Provide the [X, Y] coordinate of the cell's center where the given text is located.  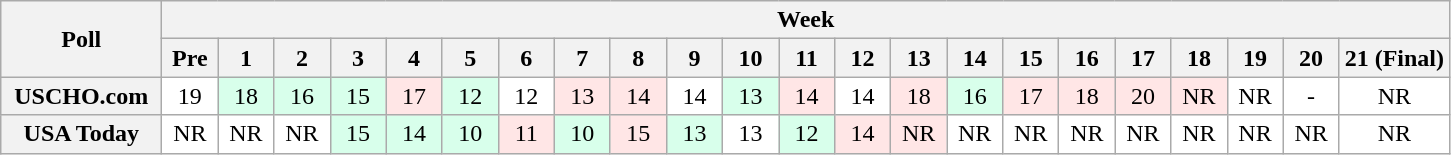
9 [694, 58]
USCHO.com [82, 96]
7 [582, 58]
2 [302, 58]
Pre [190, 58]
1 [246, 58]
Poll [82, 39]
8 [638, 58]
- [1311, 96]
6 [526, 58]
3 [358, 58]
USA Today [82, 134]
4 [414, 58]
Week [806, 20]
5 [470, 58]
21 (Final) [1394, 58]
